Find where the given text appears and provide that cell's center as (x, y) coordinate. 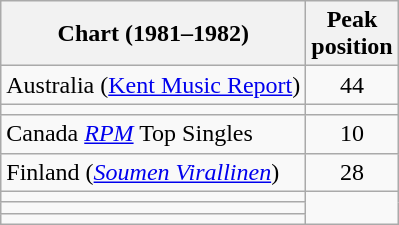
Canada RPM Top Singles (154, 134)
Australia (Kent Music Report) (154, 85)
Chart (1981–1982) (154, 34)
Peakposition (352, 34)
28 (352, 172)
Finland (Soumen Virallinen) (154, 172)
10 (352, 134)
44 (352, 85)
